For the text-containing cell, return its midpoint in (X, Y) coordinate format. 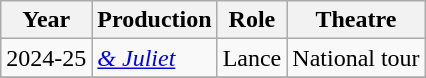
Theatre (356, 20)
Production (154, 20)
& Juliet (154, 58)
2024-25 (46, 58)
National tour (356, 58)
Role (252, 20)
Year (46, 20)
Lance (252, 58)
